Provide the (x, y) coordinate of the cell's center where the given text is located.  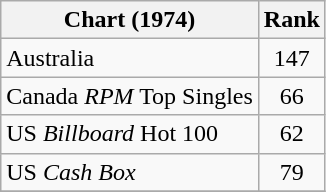
79 (292, 172)
62 (292, 134)
US Billboard Hot 100 (130, 134)
Rank (292, 20)
US Cash Box (130, 172)
Australia (130, 58)
147 (292, 58)
Chart (1974) (130, 20)
66 (292, 96)
Canada RPM Top Singles (130, 96)
